Identify which cell holds the provided text, then report its (X, Y) central coordinate. 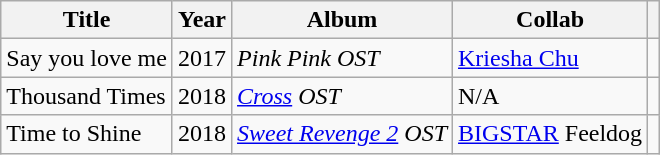
Pink Pink OST (342, 58)
Title (87, 20)
BIGSTAR Feeldog (550, 134)
Year (202, 20)
Say you love me (87, 58)
2017 (202, 58)
Kriesha Chu (550, 58)
Sweet Revenge 2 OST (342, 134)
N/A (550, 96)
Collab (550, 20)
Thousand Times (87, 96)
Time to Shine (87, 134)
Cross OST (342, 96)
Album (342, 20)
